Detect which cell encompasses the target text, then output its [X, Y] center coordinate. 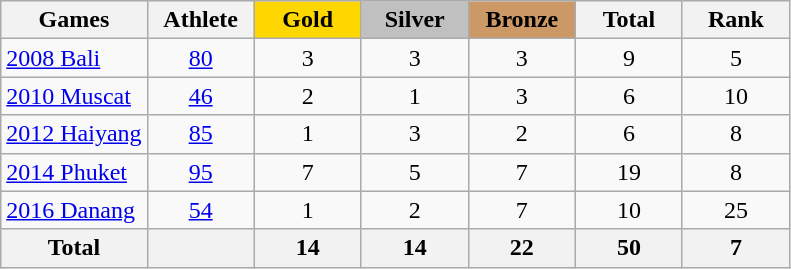
Athlete [200, 20]
2014 Phuket [74, 172]
2010 Muscat [74, 96]
Games [74, 20]
46 [200, 96]
9 [628, 58]
50 [628, 248]
54 [200, 210]
25 [736, 210]
Bronze [522, 20]
2016 Danang [74, 210]
2008 Bali [74, 58]
Rank [736, 20]
Silver [414, 20]
85 [200, 134]
22 [522, 248]
95 [200, 172]
19 [628, 172]
2012 Haiyang [74, 134]
Gold [308, 20]
80 [200, 58]
